Pinpoint the cell where the given text exists, returning its (X, Y) midpoint coordinate. 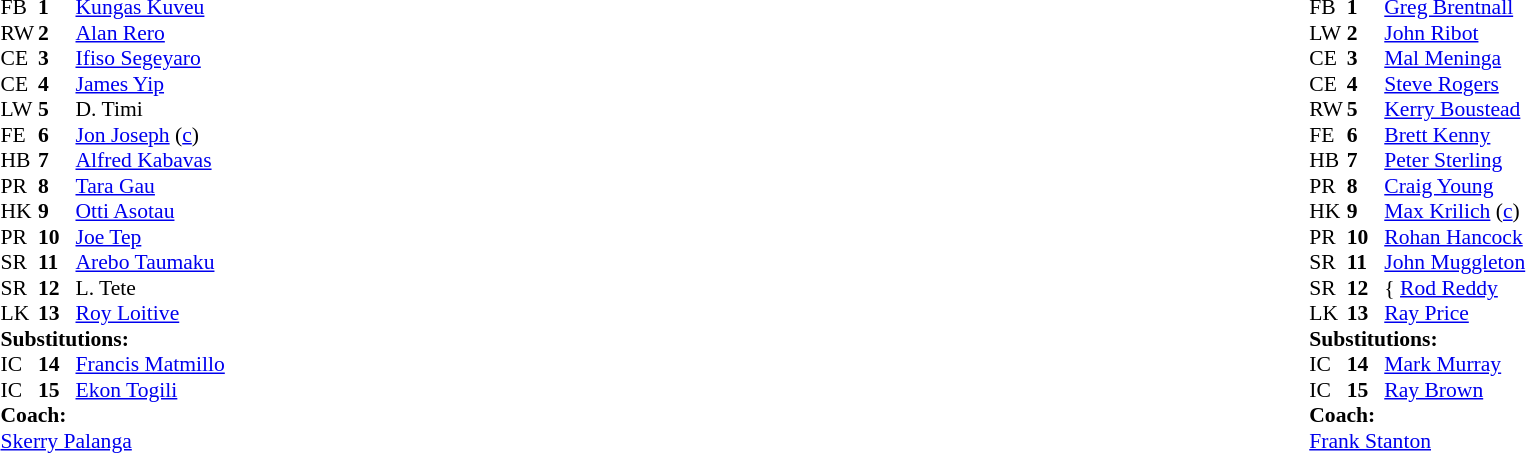
Kerry Boustead (1454, 109)
John Muggleton (1454, 263)
Mal Meninga (1454, 59)
Francis Matmillo (150, 365)
Alan Rero (150, 33)
Alfred Kabavas (150, 161)
L. Tete (150, 288)
Ray Price (1454, 313)
John Ribot (1454, 33)
Mark Murray (1454, 365)
Roy Loitive (150, 313)
Tara Gau (150, 186)
{ Rod Reddy (1454, 288)
Jon Joseph (c) (150, 135)
Arebo Taumaku (150, 263)
Steve Rogers (1454, 84)
Otti Asotau (150, 211)
Max Krilich (c) (1454, 211)
Ray Brown (1454, 390)
James Yip (150, 84)
Joe Tep (150, 237)
D. Timi (150, 109)
Peter Sterling (1454, 161)
Ekon Togili (150, 390)
Rohan Hancock (1454, 237)
Brett Kenny (1454, 135)
Craig Young (1454, 186)
Ifiso Segeyaro (150, 59)
